Return the [x, y] coordinate for the center point of the cell that contains the specified text.  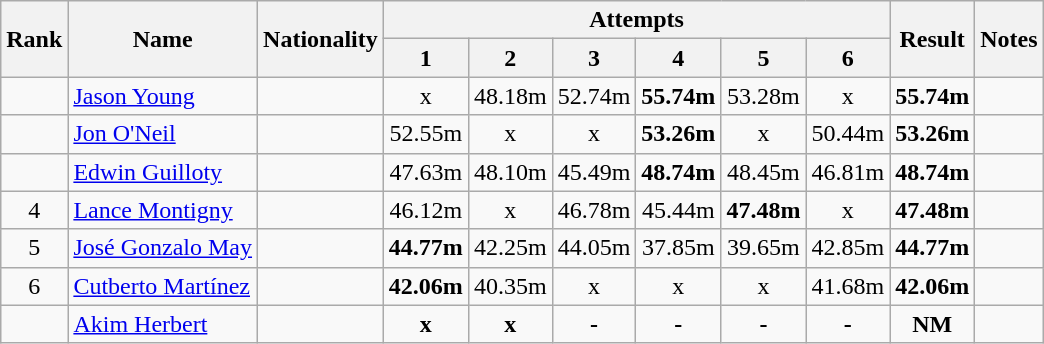
42.85m [848, 248]
45.49m [594, 172]
Nationality [321, 39]
39.65m [764, 248]
Rank [34, 39]
2 [510, 58]
46.12m [426, 210]
40.35m [510, 286]
46.78m [594, 210]
44.05m [594, 248]
47.63m [426, 172]
Lance Montigny [163, 210]
45.44m [678, 210]
Notes [1009, 39]
37.85m [678, 248]
48.18m [510, 96]
42.25m [510, 248]
Jon O'Neil [163, 134]
41.68m [848, 286]
Jason Young [163, 96]
José Gonzalo May [163, 248]
Edwin Guilloty [163, 172]
Attempts [636, 20]
NM [932, 324]
48.10m [510, 172]
48.45m [764, 172]
50.44m [848, 134]
Akim Herbert [163, 324]
1 [426, 58]
52.74m [594, 96]
Cutberto Martínez [163, 286]
Result [932, 39]
53.28m [764, 96]
52.55m [426, 134]
3 [594, 58]
46.81m [848, 172]
Name [163, 39]
